Determine the [X, Y] coordinate at the center of the cell enclosing the given text.  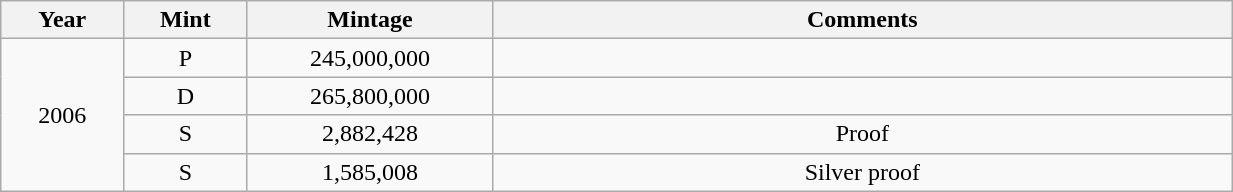
245,000,000 [370, 58]
265,800,000 [370, 96]
Proof [862, 134]
Mintage [370, 20]
2,882,428 [370, 134]
Year [62, 20]
2006 [62, 115]
P [186, 58]
Silver proof [862, 172]
D [186, 96]
1,585,008 [370, 172]
Comments [862, 20]
Mint [186, 20]
